Output the (X, Y) coordinate of the center of the cell containing the given text.  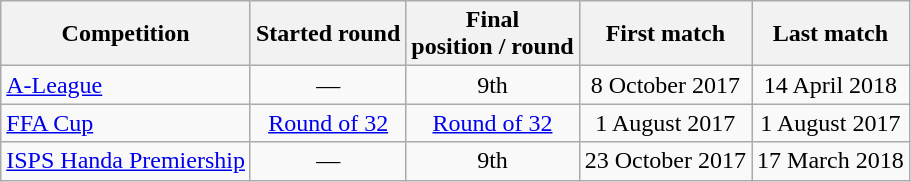
FFA Cup (126, 123)
A-League (126, 85)
14 April 2018 (831, 85)
17 March 2018 (831, 161)
23 October 2017 (665, 161)
Competition (126, 34)
Final position / round (492, 34)
First match (665, 34)
Last match (831, 34)
ISPS Handa Premiership (126, 161)
Started round (328, 34)
8 October 2017 (665, 85)
